For the text-containing cell, return its midpoint in (x, y) coordinate format. 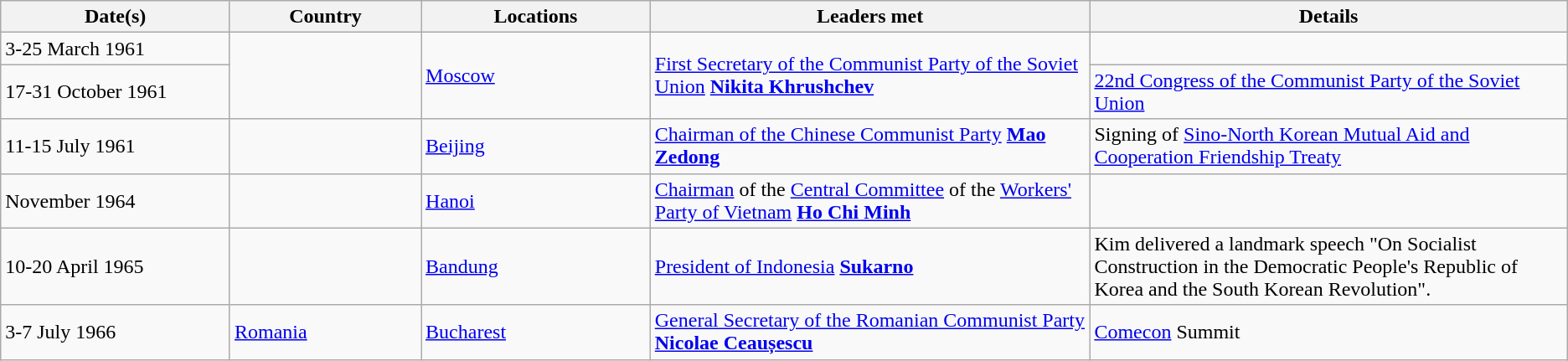
Details (1328, 17)
Leaders met (869, 17)
11-15 July 1961 (116, 146)
10-20 April 1965 (116, 266)
Bucharest (536, 332)
3-7 July 1966 (116, 332)
President of Indonesia Sukarno (869, 266)
General Secretary of the Romanian Communist Party Nicolae Ceaușescu (869, 332)
Comecon Summit (1328, 332)
Chairman of the Chinese Communist Party Mao Zedong (869, 146)
First Secretary of the Communist Party of the Soviet Union Nikita Khrushchev (869, 75)
Country (325, 17)
Moscow (536, 75)
Romania (325, 332)
Beijing (536, 146)
22nd Congress of the Communist Party of the Soviet Union (1328, 92)
Locations (536, 17)
Hanoi (536, 201)
Signing of Sino-North Korean Mutual Aid and Cooperation Friendship Treaty (1328, 146)
Bandung (536, 266)
3-25 March 1961 (116, 49)
Kim delivered a landmark speech "On Socialist Construction in the Democratic People's Republic of Korea and the South Korean Revolution". (1328, 266)
Date(s) (116, 17)
Chairman of the Central Committee of the Workers' Party of Vietnam Ho Chi Minh (869, 201)
November 1964 (116, 201)
17-31 October 1961 (116, 92)
